Scan for the cell matching the given text and deliver its [x, y] coordinate at center. 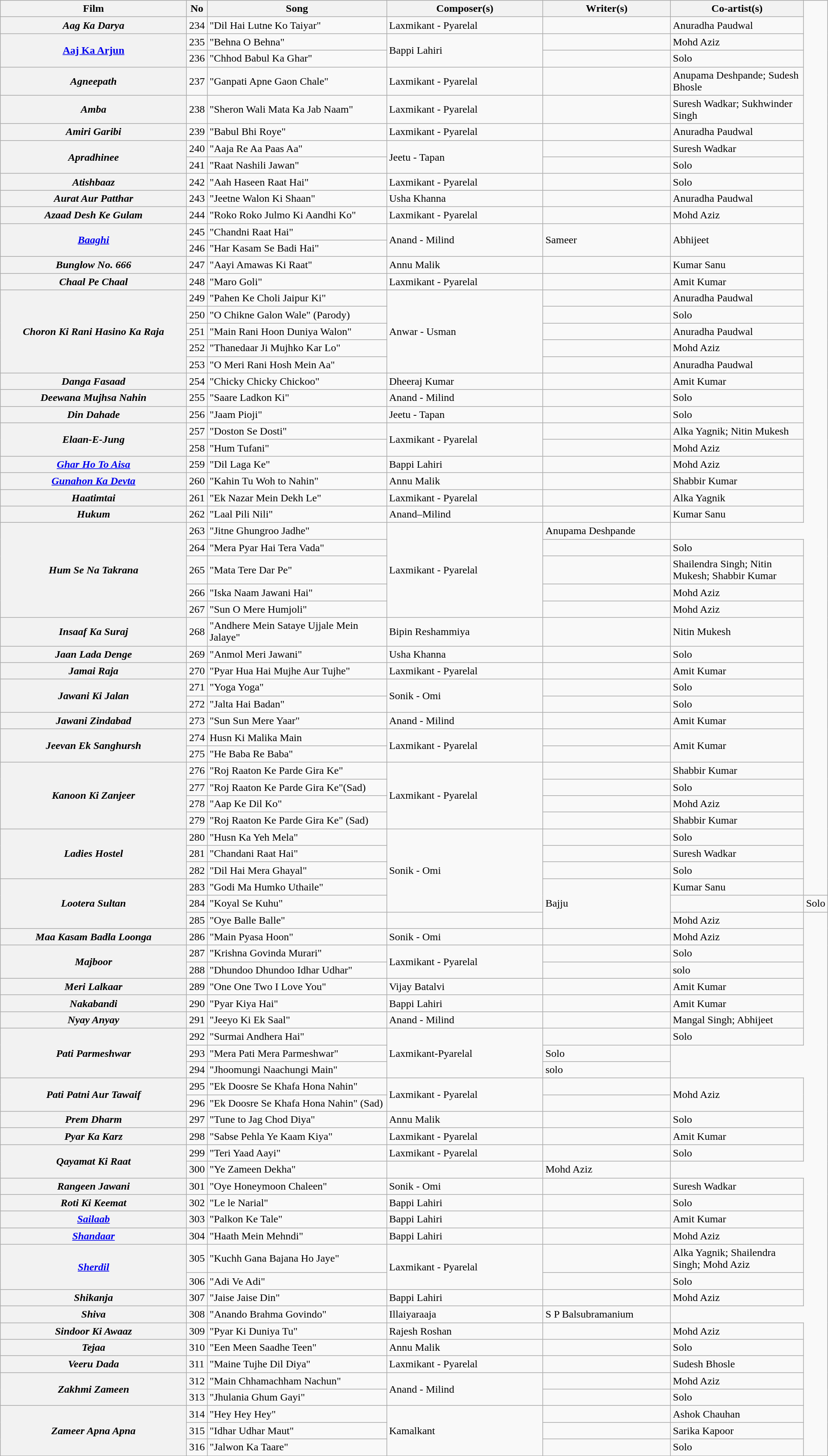
263 [197, 531]
290 [197, 1003]
"Mera Pyar Hai Tera Vada" [297, 548]
"Teri Yaad Aayi" [297, 1153]
Lootera Sultan [93, 904]
Alka Yagnik; Nitin Mukesh [737, 431]
Prem Dharm [93, 1120]
301 [197, 1186]
Shandaar [93, 1236]
253 [197, 365]
"Surmai Andhera Hai" [297, 1036]
Amiri Garibi [93, 132]
"Jaam Pioji" [297, 414]
Pati Patni Aur Tawaif [93, 1095]
302 [197, 1203]
309 [197, 1331]
"Le le Narial" [297, 1203]
"Kuchh Gana Bajana Ho Jaye" [297, 1259]
284 [197, 904]
Jaan Lada Denge [93, 654]
Chaal Pe Chaal [93, 282]
"Ganpati Apne Gaon Chale" [297, 81]
"Oye Balle Balle" [297, 920]
"Behna O Behna" [297, 42]
"Roj Raaton Ke Parde Gira Ke" (Sad) [297, 821]
Rajesh Roshan [465, 1331]
Jawani Ki Jalan [93, 696]
Anupama Deshpande [607, 531]
246 [197, 248]
251 [197, 331]
285 [197, 920]
Nyay Anyay [93, 1020]
Husn Ki Malika Main [297, 737]
Vijay Batalvi [465, 987]
"Adi Ve Adi" [297, 1281]
"Chandni Raat Hai" [297, 232]
"Een Meen Saadhe Teen" [297, 1348]
258 [197, 448]
"Dil Laga Ke" [297, 464]
Haatimtai [93, 497]
306 [197, 1281]
Roti Ki Keemat [93, 1203]
"Hum Tufani" [297, 448]
"Dil Hai Lutne Ko Taiyar" [297, 25]
305 [197, 1259]
310 [197, 1348]
Kanoon Ki Zanjeer [93, 795]
"Haath Mein Mehndi" [297, 1236]
262 [197, 514]
Aaj Ka Arjun [93, 50]
312 [197, 1381]
Illaiyaraaja [465, 1314]
Sudesh Bhosle [737, 1364]
"Pyar Hua Hai Mujhe Aur Tujhe" [297, 671]
Choron Ki Rani Hasino Ka Raja [93, 331]
"Laal Pili Nili" [297, 514]
279 [197, 821]
Aag Ka Darya [93, 25]
Anwar - Usman [465, 331]
237 [197, 81]
295 [197, 1087]
"Idhar Udhar Maut" [297, 1431]
Jamai Raja [93, 671]
Composer(s) [465, 9]
283 [197, 887]
288 [197, 970]
268 [197, 631]
"Babul Bhi Roye" [297, 132]
Deewana Mujhsa Nahin [93, 398]
"Main Rani Hoon Duniya Walon" [297, 331]
"Jalta Hai Badan" [297, 704]
257 [197, 431]
249 [197, 298]
"Anando Brahma Govindo" [297, 1314]
"Jeeyo Ki Ek Saal" [297, 1020]
"Har Kasam Se Badi Hai" [297, 248]
"Krishna Govinda Murari" [297, 953]
"Roko Roko Julmo Ki Aandhi Ko" [297, 215]
274 [197, 737]
"Pyar Kiya Hai" [297, 1003]
"He Baba Re Baba" [297, 754]
241 [197, 165]
243 [197, 198]
"Tune to Jag Chod Diya" [297, 1120]
"Saare Ladkon Ki" [297, 398]
"Mata Tere Dar Pe" [297, 570]
S P Balsubramanium [607, 1314]
265 [197, 570]
Suresh Wadkar; Sukhwinder Singh [737, 109]
Zakhmi Zameen [93, 1389]
245 [197, 232]
"Yoga Yoga" [297, 687]
"Jalwon Ka Taare" [297, 1447]
"Koyal Se Kuhu" [297, 904]
Jeevan Ek Sanghursh [93, 745]
252 [197, 348]
307 [197, 1297]
"Maine Tujhe Dil Diya" [297, 1364]
"Chhod Babul Ka Ghar" [297, 59]
"Jhulania Ghum Gayi" [297, 1397]
"Sun O Mere Humjoli" [297, 609]
"Ek Doosre Se Khafa Hona Nahin" (Sad) [297, 1103]
244 [197, 215]
313 [197, 1397]
"Chicky Chicky Chickoo" [297, 381]
Aurat Aur Patthar [93, 198]
Sherdil [93, 1266]
"Sun Sun Mere Yaar" [297, 721]
Shiva [93, 1314]
"Ek Doosre Se Khafa Hona Nahin" [297, 1087]
280 [197, 837]
311 [197, 1364]
Alka Yagnik; Shailendra Singh; Mohd Aziz [737, 1259]
Anupama Deshpande; Sudesh Bhosle [737, 81]
254 [197, 381]
298 [197, 1136]
Bunglow No. 666 [93, 265]
Tejaa [93, 1348]
"Husn Ka Yeh Mela" [297, 837]
Ghar Ho To Aisa [93, 464]
"Ye Zameen Dekha" [297, 1170]
"Aayi Amawas Ki Raat" [297, 265]
287 [197, 953]
Hukum [93, 514]
266 [197, 593]
Sindoor Ki Awaaz [93, 1331]
Elaan-E-Jung [93, 439]
275 [197, 754]
247 [197, 265]
260 [197, 481]
299 [197, 1153]
314 [197, 1414]
272 [197, 704]
Qayamat Ki Raat [93, 1161]
Dheeraj Kumar [465, 381]
"Andhere Mein Sataye Ujjale Mein Jalaye" [297, 631]
"Jaise Jaise Din" [297, 1297]
"Pahen Ke Choli Jaipur Ki" [297, 298]
"Sabse Pehla Ye Kaam Kiya" [297, 1136]
"Raat Nashili Jawan" [297, 165]
Bipin Reshammiya [465, 631]
Majboor [93, 962]
"Sheron Wali Mata Ka Jab Naam" [297, 109]
308 [197, 1314]
Laxmikant-Pyarelal [465, 1053]
"Roj Raaton Ke Parde Gira Ke"(Sad) [297, 787]
"Dil Hai Mera Ghayal" [297, 870]
Maa Kasam Badla Loonga [93, 937]
281 [197, 854]
Pati Parmeshwar [93, 1053]
315 [197, 1431]
"Doston Se Dosti" [297, 431]
Alka Yagnik [737, 497]
255 [197, 398]
259 [197, 464]
"Palkon Ke Tale" [297, 1219]
277 [197, 787]
Rangeen Jawani [93, 1186]
289 [197, 987]
Ashok Chauhan [737, 1414]
271 [197, 687]
Abhijeet [737, 240]
"Maro Goli" [297, 282]
Azaad Desh Ke Gulam [93, 215]
Shikanja [93, 1297]
Ladies Hostel [93, 854]
"Iska Naam Jawani Hai" [297, 593]
291 [197, 1020]
Amba [93, 109]
"Aaja Re Aa Paas Aa" [297, 148]
240 [197, 148]
Veeru Dada [93, 1364]
242 [197, 182]
Mangal Singh; Abhijeet [737, 1020]
Nitin Mukesh [737, 631]
294 [197, 1070]
304 [197, 1236]
"Aap Ke Dil Ko" [297, 804]
Baaghi [93, 240]
Nakabandi [93, 1003]
286 [197, 937]
282 [197, 870]
276 [197, 770]
Agneepath [93, 81]
"Jhoomungi Naachungi Main" [297, 1070]
"Thanedaar Ji Mujhko Kar Lo" [297, 348]
248 [197, 282]
236 [197, 59]
Anand–Milind [465, 514]
Kamalkant [465, 1431]
250 [197, 315]
Sameer [607, 240]
"Dhundoo Dhundoo Idhar Udhar" [297, 970]
"One One Two I Love You" [297, 987]
270 [197, 671]
235 [197, 42]
316 [197, 1447]
"Mera Pati Mera Parmeshwar" [297, 1053]
Danga Fasaad [93, 381]
Sailaab [93, 1219]
Sarika Kapoor [737, 1431]
Bajju [607, 904]
"Anmol Meri Jawani" [297, 654]
296 [197, 1103]
Insaaf Ka Suraj [93, 631]
267 [197, 609]
Film [93, 9]
Co-artist(s) [737, 9]
300 [197, 1170]
261 [197, 497]
"Pyar Ki Duniya Tu" [297, 1331]
303 [197, 1219]
"O Meri Rani Hosh Mein Aa" [297, 365]
Apradhinee [93, 157]
"Oye Honeymoon Chaleen" [297, 1186]
"Godi Ma Humko Uthaile" [297, 887]
No [197, 9]
"Chandani Raat Hai" [297, 854]
"Hey Hey Hey" [297, 1414]
234 [197, 25]
Zameer Apna Apna [93, 1431]
"Aah Haseen Raat Hai" [297, 182]
Hum Se Na Takrana [93, 570]
Shailendra Singh; Nitin Mukesh; Shabbir Kumar [737, 570]
Meri Lalkaar [93, 987]
"Kahin Tu Woh to Nahin" [297, 481]
"Main Pyasa Hoon" [297, 937]
278 [197, 804]
Writer(s) [607, 9]
297 [197, 1120]
"Jeetne Walon Ki Shaan" [297, 198]
Song [297, 9]
"O Chikne Galon Wale" (Parody) [297, 315]
264 [197, 548]
"Main Chhamachham Nachun" [297, 1381]
273 [197, 721]
Gunahon Ka Devta [93, 481]
293 [197, 1053]
269 [197, 654]
292 [197, 1036]
"Roj Raaton Ke Parde Gira Ke" [297, 770]
Atishbaaz [93, 182]
"Ek Nazar Mein Dekh Le" [297, 497]
239 [197, 132]
256 [197, 414]
238 [197, 109]
Pyar Ka Karz [93, 1136]
Jawani Zindabad [93, 721]
Din Dahade [93, 414]
"Jitne Ghungroo Jadhe" [297, 531]
